Extract the [x, y] coordinate from the center of the cell holding the provided text.  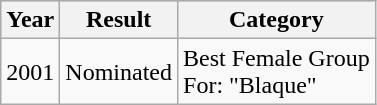
2001 [30, 72]
Category [277, 20]
Nominated [119, 72]
Result [119, 20]
Year [30, 20]
Best Female Group For: "Blaque" [277, 72]
